Return (X, Y) of the center of cell containing provided text 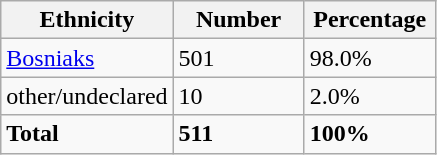
other/undeclared (87, 96)
Ethnicity (87, 20)
98.0% (370, 58)
501 (238, 58)
10 (238, 96)
511 (238, 134)
Percentage (370, 20)
Bosniaks (87, 58)
2.0% (370, 96)
100% (370, 134)
Number (238, 20)
Total (87, 134)
